Find where the given text appears and provide that cell's center as [x, y] coordinate. 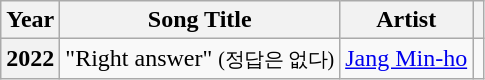
2022 [30, 59]
Artist [406, 20]
"Right answer" (정답은 없다) [200, 59]
Year [30, 20]
Song Title [200, 20]
Jang Min-ho [406, 59]
